Search for the cell housing the specified text and yield its (x, y) center coordinate. 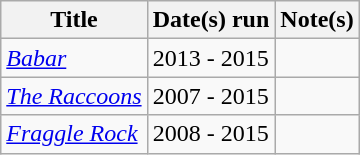
The Raccoons (74, 96)
2013 - 2015 (211, 58)
2007 - 2015 (211, 96)
Date(s) run (211, 20)
Title (74, 20)
Babar (74, 58)
2008 - 2015 (211, 134)
Fraggle Rock (74, 134)
Note(s) (317, 20)
